Identify which cell holds the provided text, then report its [X, Y] central coordinate. 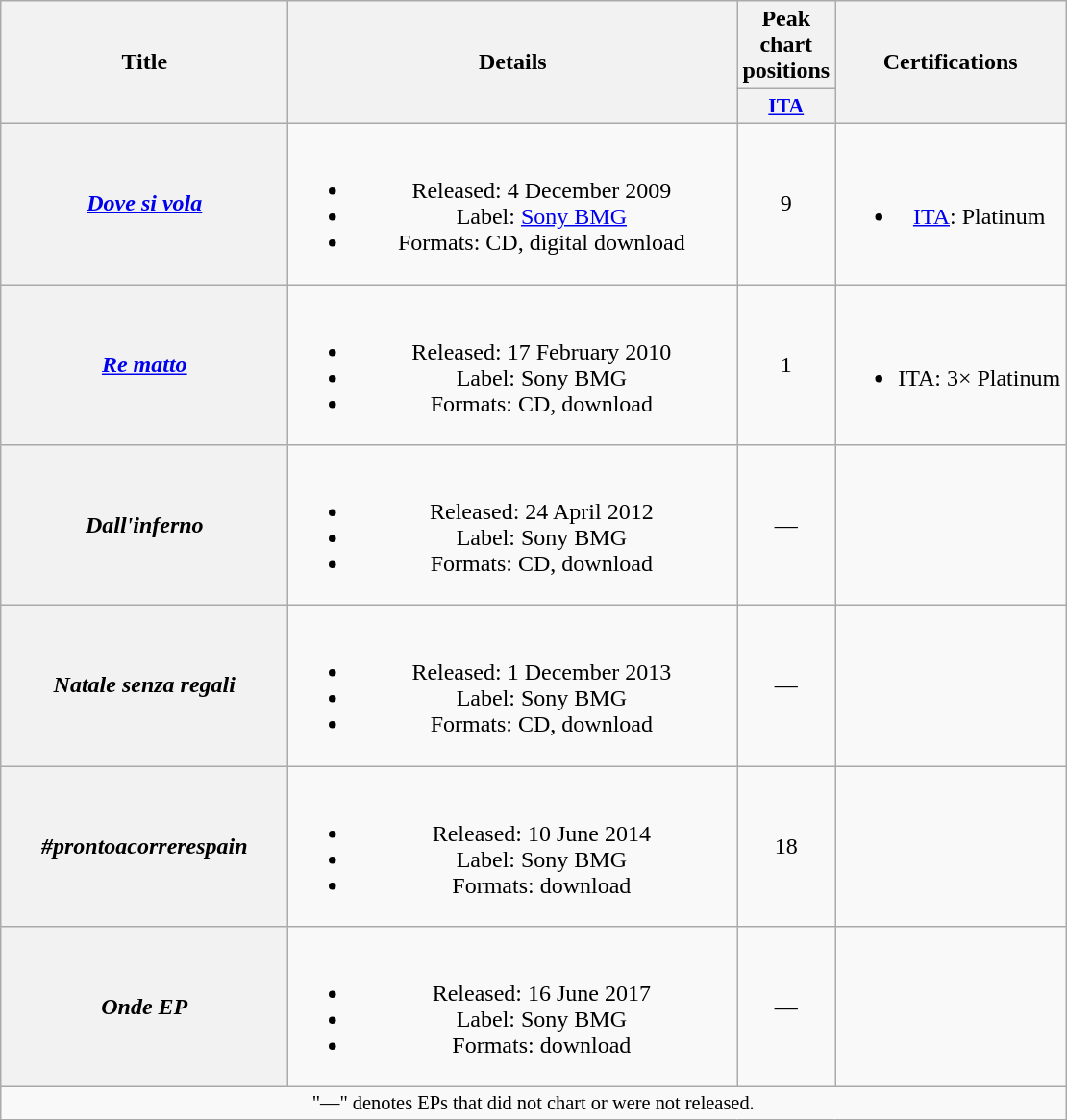
Details [513, 62]
Released: 4 December 2009Label: Sony BMGFormats: CD, digital download [513, 204]
Re matto [144, 365]
"—" denotes EPs that did not chart or were not released. [533, 1104]
Dall'inferno [144, 525]
Released: 17 February 2010Label: Sony BMGFormats: CD, download [513, 365]
Peak chart positions [786, 45]
#prontoacorrerespain [144, 846]
Dove si vola [144, 204]
Certifications [951, 62]
Released: 16 June 2017Label: Sony BMGFormats: download [513, 1008]
18 [786, 846]
Title [144, 62]
9 [786, 204]
ITA: 3× Platinum [951, 365]
ITA: Platinum [951, 204]
ITA [786, 107]
Natale senza regali [144, 686]
Released: 24 April 2012Label: Sony BMGFormats: CD, download [513, 525]
Released: 10 June 2014Label: Sony BMGFormats: download [513, 846]
1 [786, 365]
Onde EP [144, 1008]
Released: 1 December 2013Label: Sony BMGFormats: CD, download [513, 686]
